Pinpoint the cell where the given text exists, returning its [x, y] midpoint coordinate. 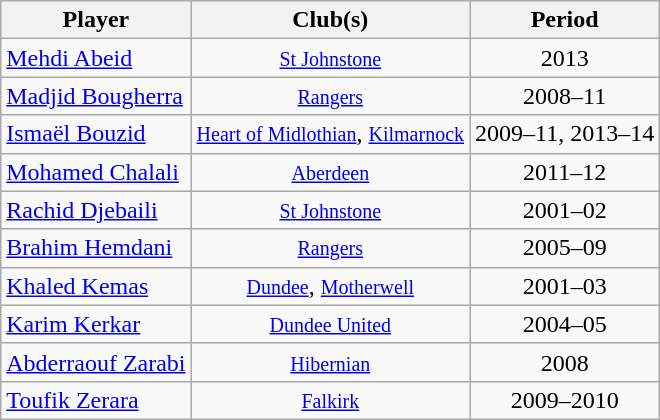
Falkirk [330, 400]
2013 [565, 58]
Aberdeen [330, 172]
2005–09 [565, 248]
2011–12 [565, 172]
2001–03 [565, 286]
Khaled Kemas [96, 286]
Dundee, Motherwell [330, 286]
2008–11 [565, 96]
Karim Kerkar [96, 324]
2001–02 [565, 210]
Brahim Hemdani [96, 248]
Toufik Zerara [96, 400]
Hibernian [330, 362]
2009–11, 2013–14 [565, 134]
Madjid Bougherra [96, 96]
2009–2010 [565, 400]
Player [96, 20]
Ismaël Bouzid [96, 134]
Rachid Djebaili [96, 210]
Mohamed Chalali [96, 172]
Heart of Midlothian, Kilmarnock [330, 134]
Period [565, 20]
2004–05 [565, 324]
Dundee United [330, 324]
2008 [565, 362]
Abderraouf Zarabi [96, 362]
Mehdi Abeid [96, 58]
Club(s) [330, 20]
